Locate the cell with the specified text and output its [x, y] center coordinate. 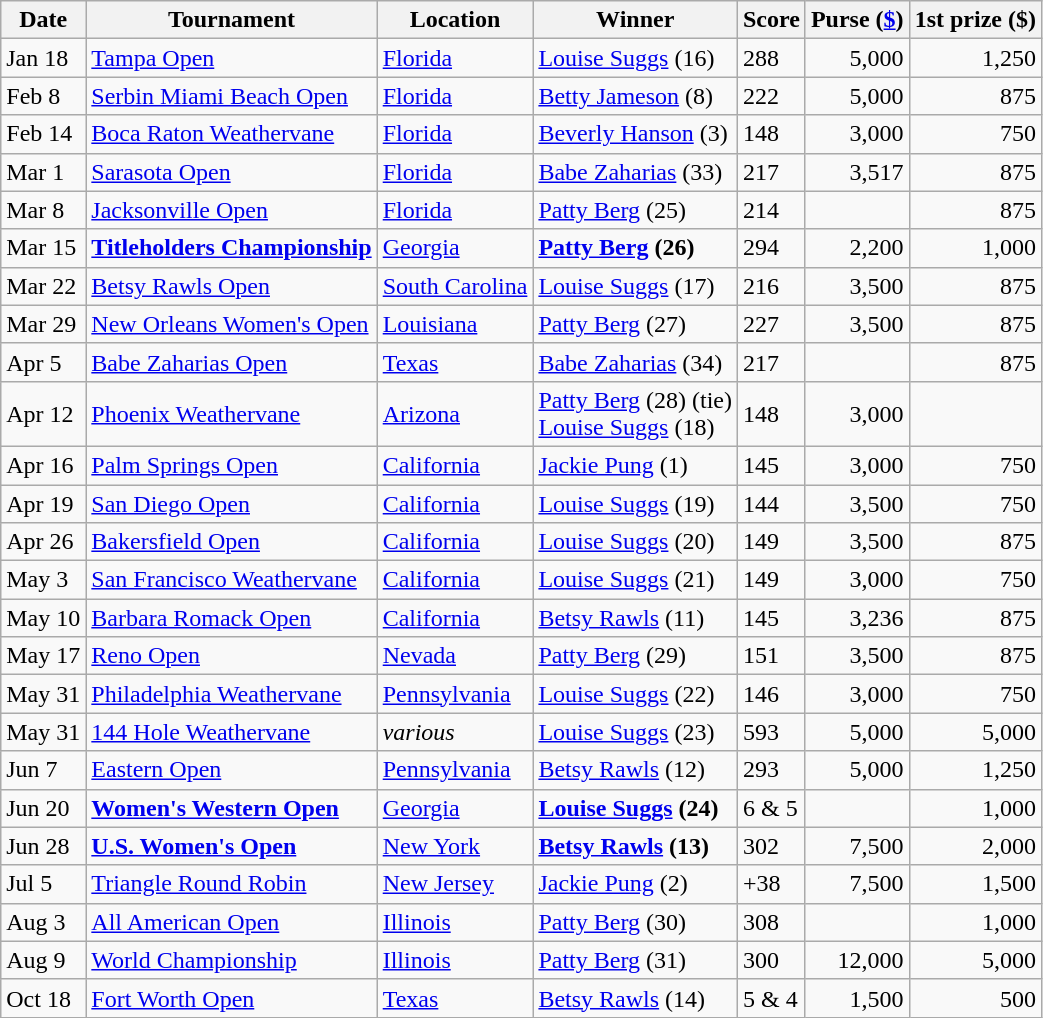
Jacksonville Open [232, 210]
1st prize ($) [975, 20]
151 [771, 656]
Mar 29 [44, 324]
Women's Western Open [232, 808]
Louise Suggs (22) [636, 694]
Reno Open [232, 656]
San Francisco Weathervane [232, 580]
500 [975, 998]
May 10 [44, 618]
Louise Suggs (16) [636, 58]
Oct 18 [44, 998]
Location [455, 20]
Patty Berg (25) [636, 210]
216 [771, 286]
Jan 18 [44, 58]
Apr 26 [44, 542]
593 [771, 732]
Louise Suggs (20) [636, 542]
3,517 [857, 172]
Louise Suggs (17) [636, 286]
New Orleans Women's Open [232, 324]
Patty Berg (27) [636, 324]
Beverly Hanson (3) [636, 134]
Jun 20 [44, 808]
Apr 19 [44, 503]
Betty Jameson (8) [636, 96]
3,236 [857, 618]
6 & 5 [771, 808]
294 [771, 248]
Jackie Pung (2) [636, 884]
Patty Berg (31) [636, 960]
300 [771, 960]
Eastern Open [232, 770]
222 [771, 96]
Serbin Miami Beach Open [232, 96]
302 [771, 846]
Bakersfield Open [232, 542]
Phoenix Weathervane [232, 414]
Winner [636, 20]
308 [771, 922]
12,000 [857, 960]
Patty Berg (29) [636, 656]
Apr 16 [44, 465]
Betsy Rawls (13) [636, 846]
Nevada [455, 656]
Louisiana [455, 324]
Apr 12 [44, 414]
Aug 3 [44, 922]
Jul 5 [44, 884]
various [455, 732]
Philadelphia Weathervane [232, 694]
Boca Raton Weathervane [232, 134]
Titleholders Championship [232, 248]
Louise Suggs (19) [636, 503]
144 Hole Weathervane [232, 732]
Purse ($) [857, 20]
San Diego Open [232, 503]
146 [771, 694]
World Championship [232, 960]
Tampa Open [232, 58]
Feb 14 [44, 134]
Jun 28 [44, 846]
Babe Zaharias (34) [636, 362]
Triangle Round Robin [232, 884]
Jun 7 [44, 770]
New York [455, 846]
May 3 [44, 580]
Babe Zaharias Open [232, 362]
Aug 9 [44, 960]
Mar 8 [44, 210]
Babe Zaharias (33) [636, 172]
Betsy Rawls (11) [636, 618]
288 [771, 58]
214 [771, 210]
2,200 [857, 248]
Mar 1 [44, 172]
Patty Berg (28) (tie) Louise Suggs (18) [636, 414]
293 [771, 770]
Patty Berg (30) [636, 922]
Date [44, 20]
5 & 4 [771, 998]
Betsy Rawls Open [232, 286]
Louise Suggs (24) [636, 808]
144 [771, 503]
Patty Berg (26) [636, 248]
May 17 [44, 656]
Apr 5 [44, 362]
U.S. Women's Open [232, 846]
Barbara Romack Open [232, 618]
Score [771, 20]
Fort Worth Open [232, 998]
Tournament [232, 20]
2,000 [975, 846]
Mar 15 [44, 248]
Louise Suggs (23) [636, 732]
Betsy Rawls (12) [636, 770]
Sarasota Open [232, 172]
All American Open [232, 922]
Arizona [455, 414]
New Jersey [455, 884]
Mar 22 [44, 286]
Palm Springs Open [232, 465]
South Carolina [455, 286]
227 [771, 324]
Feb 8 [44, 96]
Betsy Rawls (14) [636, 998]
Jackie Pung (1) [636, 465]
+38 [771, 884]
Louise Suggs (21) [636, 580]
